Search for the cell housing the specified text and yield its [X, Y] center coordinate. 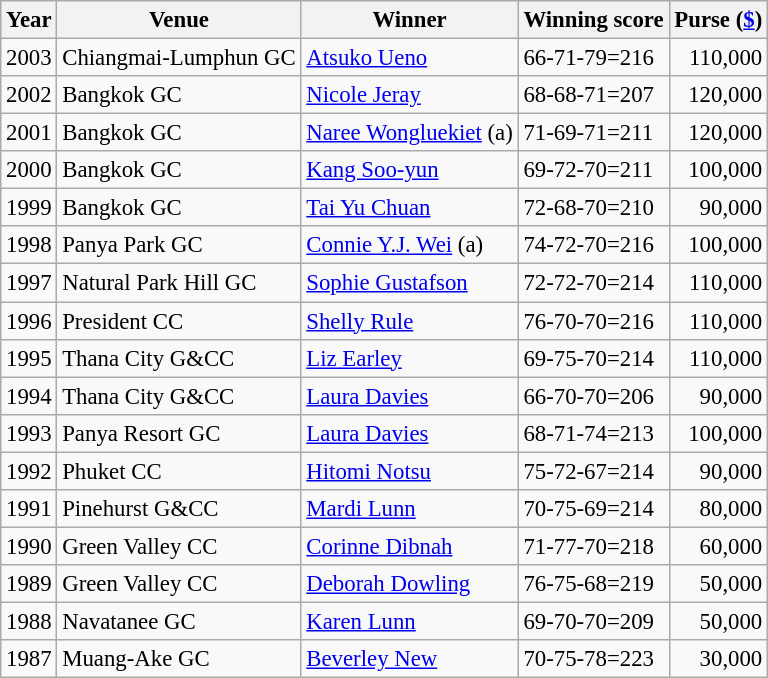
Naree Wongluekiet (a) [410, 133]
Shelly Rule [410, 321]
80,000 [718, 509]
76-75-68=219 [594, 584]
66-71-79=216 [594, 58]
71-69-71=211 [594, 133]
68-68-71=207 [594, 95]
66-70-70=206 [594, 396]
69-75-70=214 [594, 358]
Sophie Gustafson [410, 283]
1997 [29, 283]
Muang-Ake GC [179, 659]
60,000 [718, 546]
Deborah Dowling [410, 584]
Atsuko Ueno [410, 58]
1996 [29, 321]
President CC [179, 321]
30,000 [718, 659]
1989 [29, 584]
69-72-70=211 [594, 170]
1991 [29, 509]
Mardi Lunn [410, 509]
Panya Park GC [179, 245]
68-71-74=213 [594, 433]
70-75-78=223 [594, 659]
1988 [29, 621]
76-70-70=216 [594, 321]
1990 [29, 546]
1998 [29, 245]
1999 [29, 208]
70-75-69=214 [594, 509]
2003 [29, 58]
Natural Park Hill GC [179, 283]
72-68-70=210 [594, 208]
2001 [29, 133]
Nicole Jeray [410, 95]
Phuket CC [179, 471]
Beverley New [410, 659]
Chiangmai-Lumphun GC [179, 58]
1987 [29, 659]
Year [29, 20]
Venue [179, 20]
69-70-70=209 [594, 621]
Connie Y.J. Wei (a) [410, 245]
1993 [29, 433]
1995 [29, 358]
72-72-70=214 [594, 283]
2002 [29, 95]
Tai Yu Chuan [410, 208]
Navatanee GC [179, 621]
Liz Earley [410, 358]
Winning score [594, 20]
74-72-70=216 [594, 245]
Purse ($) [718, 20]
Kang Soo-yun [410, 170]
Winner [410, 20]
75-72-67=214 [594, 471]
71-77-70=218 [594, 546]
Panya Resort GC [179, 433]
1992 [29, 471]
Pinehurst G&CC [179, 509]
Hitomi Notsu [410, 471]
Karen Lunn [410, 621]
1994 [29, 396]
Corinne Dibnah [410, 546]
2000 [29, 170]
